Determine the [X, Y] coordinate at the center of the cell enclosing the given text.  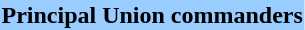
Principal Union commanders [152, 15]
